Search for the cell housing the specified text and yield its (X, Y) center coordinate. 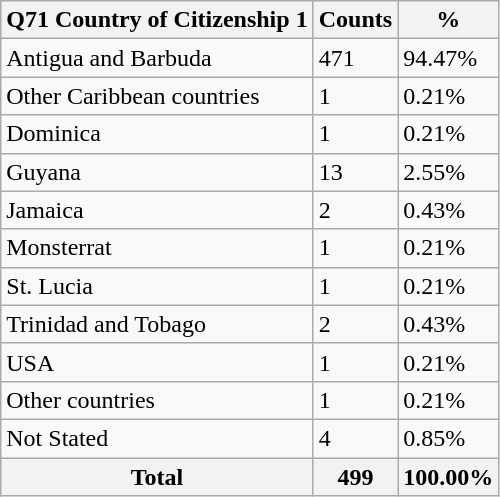
Other countries (157, 400)
471 (355, 58)
Monsterrat (157, 248)
Not Stated (157, 438)
2.55% (448, 172)
100.00% (448, 477)
Antigua and Barbuda (157, 58)
Jamaica (157, 210)
Guyana (157, 172)
Q71 Country of Citizenship 1 (157, 20)
% (448, 20)
4 (355, 438)
0.85% (448, 438)
Counts (355, 20)
Other Caribbean countries (157, 96)
13 (355, 172)
Dominica (157, 134)
St. Lucia (157, 286)
USA (157, 362)
499 (355, 477)
94.47% (448, 58)
Total (157, 477)
Trinidad and Tobago (157, 324)
